Pinpoint the cell where the given text exists, returning its [x, y] midpoint coordinate. 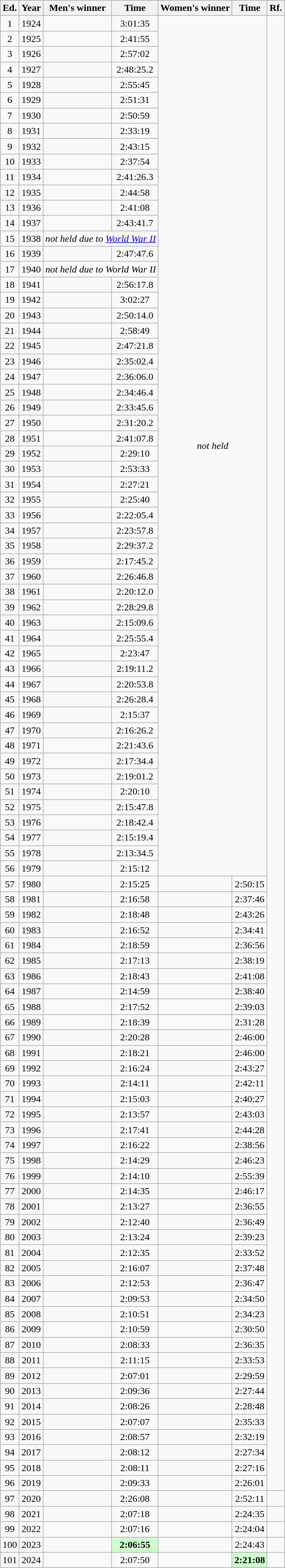
2:14:35 [135, 1191]
60 [10, 930]
69 [10, 1068]
97 [10, 1499]
23 [10, 361]
2:18:42.4 [135, 822]
2:20:10 [135, 792]
66 [10, 1022]
2024 [31, 1560]
54 [10, 838]
2:16:22 [135, 1145]
2:18:48 [135, 914]
2:26:28.4 [135, 700]
91 [10, 1406]
2:16:26.2 [135, 730]
2:36:47 [250, 1283]
2:12:35 [135, 1253]
22 [10, 346]
25 [10, 392]
2:27:44 [250, 1391]
2:50:15 [250, 884]
2:11:15 [135, 1360]
2000 [31, 1191]
2015 [31, 1421]
2:57:02 [135, 54]
2:30:50 [250, 1329]
96 [10, 1483]
2:28:29.8 [135, 607]
1962 [31, 607]
2:07:50 [135, 1560]
52 [10, 807]
2:26:01 [250, 1483]
2:47:21.8 [135, 346]
48 [10, 746]
68 [10, 1053]
2:36:49 [250, 1222]
62 [10, 961]
1949 [31, 407]
2:33:52 [250, 1253]
2021 [31, 1514]
2:08:11 [135, 1468]
2010 [31, 1345]
2:27:34 [250, 1453]
44 [10, 684]
2:22:05.4 [135, 515]
2:43:27 [250, 1068]
56 [10, 868]
2:08:57 [135, 1437]
2:46:17 [250, 1191]
2:56:17.8 [135, 285]
1990 [31, 1038]
2:37:48 [250, 1268]
1994 [31, 1099]
1980 [31, 884]
2:16:58 [135, 899]
1944 [31, 331]
2:15:47.8 [135, 807]
9 [10, 146]
2:36:35 [250, 1345]
2:15:37 [135, 715]
88 [10, 1360]
1960 [31, 576]
8 [10, 131]
2:19:01.2 [135, 776]
2016 [31, 1437]
38 [10, 592]
2:06:55 [135, 1545]
2:26:46.8 [135, 576]
2:52:11 [250, 1499]
2:17:45.2 [135, 561]
2012 [31, 1375]
2011 [31, 1360]
2:08:26 [135, 1406]
35 [10, 546]
1956 [31, 515]
27 [10, 423]
5 [10, 85]
58 [10, 899]
2:44:58 [135, 193]
47 [10, 730]
2:50:14.0 [135, 315]
2:20:12.0 [135, 592]
not held [213, 446]
2:20:53.8 [135, 684]
1947 [31, 377]
2:41:55 [135, 39]
2:18:39 [135, 1022]
1976 [31, 822]
2:50:59 [135, 115]
19 [10, 300]
2:09:33 [135, 1483]
2020 [31, 1499]
1970 [31, 730]
2:12:53 [135, 1283]
2:20:28 [135, 1038]
2:15:09.6 [135, 623]
1951 [31, 438]
73 [10, 1130]
2:33:53 [250, 1360]
49 [10, 761]
2:42:11 [250, 1084]
2:35:02.4 [135, 361]
2:13:34.5 [135, 853]
Year [31, 8]
2:34:23 [250, 1314]
1950 [31, 423]
2:46:23 [250, 1160]
55 [10, 853]
24 [10, 377]
1925 [31, 39]
1933 [31, 161]
77 [10, 1191]
78 [10, 1207]
40 [10, 623]
2:24:43 [250, 1545]
2003 [31, 1237]
101 [10, 1560]
1987 [31, 992]
2:25:55.4 [135, 638]
2019 [31, 1483]
2:43:15 [135, 146]
2:07:18 [135, 1514]
1 [10, 23]
31 [10, 484]
2:14:29 [135, 1160]
1982 [31, 914]
2:15:03 [135, 1099]
2:26:08 [135, 1499]
2:35:33 [250, 1421]
2:32:19 [250, 1437]
1977 [31, 838]
83 [10, 1283]
1979 [31, 868]
2:29:59 [250, 1375]
2:13:27 [135, 1207]
2:24:35 [250, 1514]
2017 [31, 1453]
46 [10, 715]
16 [10, 254]
Women's winner [195, 8]
1968 [31, 700]
33 [10, 515]
2:55:45 [135, 85]
2:18:59 [135, 945]
13 [10, 208]
18 [10, 285]
2 [10, 39]
1959 [31, 561]
28 [10, 438]
14 [10, 223]
1929 [31, 100]
95 [10, 1468]
2:41:07.8 [135, 438]
2:17:13 [135, 961]
12 [10, 193]
2:16:24 [135, 1068]
2:37:54 [135, 161]
1984 [31, 945]
84 [10, 1299]
1972 [31, 761]
2:58:49 [135, 331]
1932 [31, 146]
1971 [31, 746]
1945 [31, 346]
2:23:47 [135, 653]
74 [10, 1145]
1991 [31, 1053]
2:34:46.4 [135, 392]
2014 [31, 1406]
2:23:57.8 [135, 530]
50 [10, 776]
2:15:19.4 [135, 838]
29 [10, 454]
1975 [31, 807]
1998 [31, 1160]
81 [10, 1253]
75 [10, 1160]
100 [10, 1545]
2:28:48 [250, 1406]
61 [10, 945]
2:17:34.4 [135, 761]
2:39:03 [250, 1007]
2:27:21 [135, 484]
1935 [31, 193]
2:15:25 [135, 884]
1937 [31, 223]
2:37:46 [250, 899]
1995 [31, 1114]
2:16:52 [135, 930]
3 [10, 54]
2:36:55 [250, 1207]
2022 [31, 1529]
65 [10, 1007]
2:31:28 [250, 1022]
17 [10, 269]
2:51:31 [135, 100]
64 [10, 992]
2:21:43.6 [135, 746]
26 [10, 407]
2:12:40 [135, 1222]
70 [10, 1084]
2:14:59 [135, 992]
2:43:03 [250, 1114]
1934 [31, 177]
2:16:07 [135, 1268]
2:08:33 [135, 1345]
2:07:07 [135, 1421]
2:34:50 [250, 1299]
90 [10, 1391]
2:24:04 [250, 1529]
2006 [31, 1283]
1943 [31, 315]
1924 [31, 23]
2:29:37.2 [135, 546]
2:34:41 [250, 930]
2:09:36 [135, 1391]
2:07:16 [135, 1529]
2:07:01 [135, 1375]
85 [10, 1314]
1964 [31, 638]
2007 [31, 1299]
45 [10, 700]
1928 [31, 85]
63 [10, 976]
2:10:59 [135, 1329]
89 [10, 1375]
2:36:06.0 [135, 377]
1969 [31, 715]
57 [10, 884]
2:25:40 [135, 500]
3:01:35 [135, 23]
2005 [31, 1268]
1957 [31, 530]
6 [10, 100]
1999 [31, 1176]
1926 [31, 54]
2:14:11 [135, 1084]
2:39:23 [250, 1237]
1978 [31, 853]
2:31:20.2 [135, 423]
2:38:19 [250, 961]
1988 [31, 1007]
80 [10, 1237]
7 [10, 115]
15 [10, 239]
2:43:41.7 [135, 223]
2:38:56 [250, 1145]
30 [10, 469]
79 [10, 1222]
2009 [31, 1329]
2:38:40 [250, 992]
1927 [31, 69]
43 [10, 669]
2:47:47.6 [135, 254]
1946 [31, 361]
1996 [31, 1130]
32 [10, 500]
2:41:26.3 [135, 177]
2:15:12 [135, 868]
1954 [31, 484]
2:17:41 [135, 1130]
1973 [31, 776]
2:33:45.6 [135, 407]
2008 [31, 1314]
94 [10, 1453]
1952 [31, 454]
59 [10, 914]
37 [10, 576]
2:44:28 [250, 1130]
Men's winner [77, 8]
2:40:27 [250, 1099]
1961 [31, 592]
2:36:56 [250, 945]
92 [10, 1421]
2001 [31, 1207]
67 [10, 1038]
2:14:10 [135, 1176]
1989 [31, 1022]
2:43:26 [250, 914]
86 [10, 1329]
3:02:27 [135, 300]
98 [10, 1514]
82 [10, 1268]
11 [10, 177]
1938 [31, 239]
2018 [31, 1468]
1955 [31, 500]
4 [10, 69]
2:19:11.2 [135, 669]
34 [10, 530]
87 [10, 1345]
1993 [31, 1084]
1992 [31, 1068]
72 [10, 1114]
1936 [31, 208]
51 [10, 792]
2:18:43 [135, 976]
2:09:53 [135, 1299]
2:18:21 [135, 1053]
1930 [31, 115]
2:21:08 [250, 1560]
1966 [31, 669]
2:53:33 [135, 469]
99 [10, 1529]
21 [10, 331]
2:08:12 [135, 1453]
1939 [31, 254]
39 [10, 607]
42 [10, 653]
1986 [31, 976]
1941 [31, 285]
2:17:52 [135, 1007]
2:10:51 [135, 1314]
2002 [31, 1222]
Ed. [10, 8]
1997 [31, 1145]
2:55:39 [250, 1176]
1974 [31, 792]
1967 [31, 684]
93 [10, 1437]
1958 [31, 546]
Rf. [276, 8]
1940 [31, 269]
1942 [31, 300]
1981 [31, 899]
2:27:16 [250, 1468]
1948 [31, 392]
2004 [31, 1253]
41 [10, 638]
2:13:57 [135, 1114]
2:13:24 [135, 1237]
2:29:10 [135, 454]
1931 [31, 131]
2:33:19 [135, 131]
1963 [31, 623]
1983 [31, 930]
1985 [31, 961]
2:48:25.2 [135, 69]
36 [10, 561]
20 [10, 315]
76 [10, 1176]
1965 [31, 653]
1953 [31, 469]
2023 [31, 1545]
71 [10, 1099]
53 [10, 822]
10 [10, 161]
2013 [31, 1391]
